For the text-containing cell, return its midpoint in (X, Y) coordinate format. 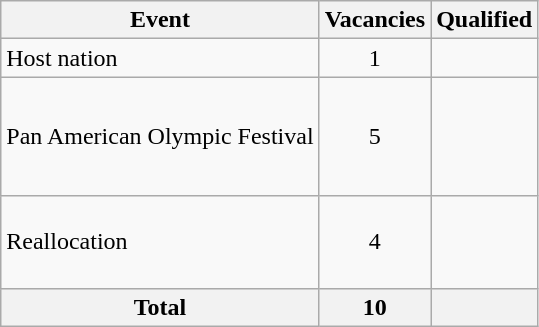
1 (375, 58)
5 (375, 136)
Vacancies (375, 20)
Event (160, 20)
Total (160, 307)
4 (375, 242)
Reallocation (160, 242)
10 (375, 307)
Host nation (160, 58)
Qualified (484, 20)
Pan American Olympic Festival (160, 136)
